Identify which cell holds the provided text, then report its (x, y) central coordinate. 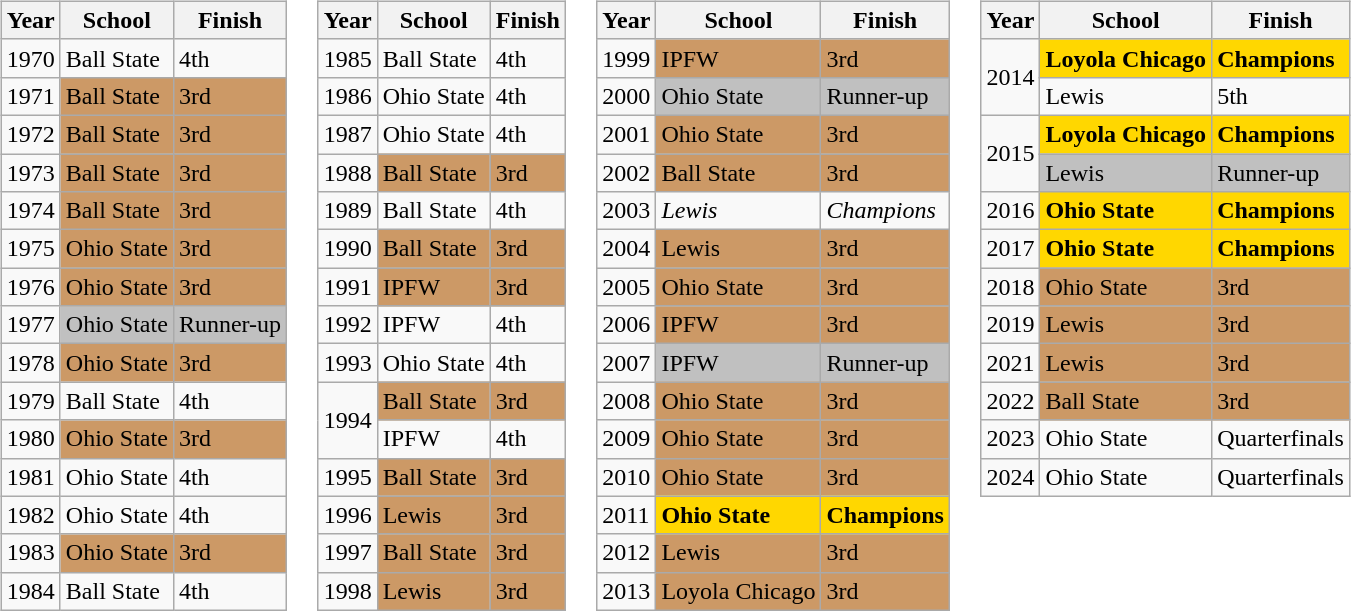
1984 (30, 591)
1992 (348, 325)
2015 (1010, 153)
2000 (626, 96)
2001 (626, 134)
1989 (348, 211)
1970 (30, 58)
2010 (626, 477)
2016 (1010, 211)
2013 (626, 591)
2022 (1010, 401)
1979 (30, 401)
1998 (348, 591)
1982 (30, 515)
1971 (30, 96)
2018 (1010, 287)
1977 (30, 325)
1985 (348, 58)
2005 (626, 287)
2014 (1010, 77)
2023 (1010, 439)
2007 (626, 363)
2021 (1010, 363)
1987 (348, 134)
2002 (626, 173)
1976 (30, 287)
2003 (626, 211)
1986 (348, 96)
2009 (626, 439)
1975 (30, 249)
2019 (1010, 325)
1991 (348, 287)
1995 (348, 477)
1978 (30, 363)
1988 (348, 173)
1996 (348, 515)
2006 (626, 325)
1990 (348, 249)
2011 (626, 515)
1999 (626, 58)
1980 (30, 439)
5th (1281, 96)
1972 (30, 134)
2012 (626, 553)
1974 (30, 211)
2008 (626, 401)
1983 (30, 553)
1994 (348, 420)
2024 (1010, 477)
2017 (1010, 249)
1997 (348, 553)
1973 (30, 173)
2004 (626, 249)
1993 (348, 363)
1981 (30, 477)
